Locate the cell with the specified text and output its (X, Y) center coordinate. 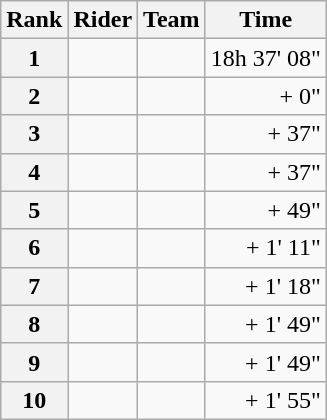
8 (34, 324)
9 (34, 362)
4 (34, 172)
3 (34, 134)
Time (266, 20)
1 (34, 58)
+ 1' 11" (266, 248)
6 (34, 248)
Rider (103, 20)
Rank (34, 20)
5 (34, 210)
10 (34, 400)
+ 0" (266, 96)
Team (172, 20)
+ 49" (266, 210)
+ 1' 55" (266, 400)
18h 37' 08" (266, 58)
7 (34, 286)
+ 1' 18" (266, 286)
2 (34, 96)
